Pinpoint the cell where the given text exists, returning its [x, y] midpoint coordinate. 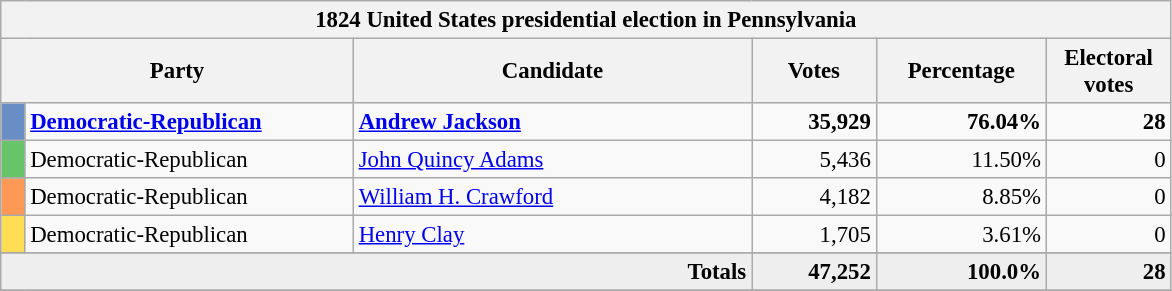
Percentage [961, 72]
35,929 [814, 122]
1,705 [814, 235]
Candidate [552, 72]
1824 United States presidential election in Pennsylvania [586, 20]
11.50% [961, 160]
William H. Crawford [552, 197]
Andrew Jackson [552, 122]
John Quincy Adams [552, 160]
5,436 [814, 160]
4,182 [814, 197]
8.85% [961, 197]
Votes [814, 72]
3.61% [961, 235]
76.04% [961, 122]
Henry Clay [552, 235]
Electoral votes [1108, 72]
28 [1108, 122]
Party [178, 72]
